Pinpoint the cell where the given text exists, returning its (X, Y) midpoint coordinate. 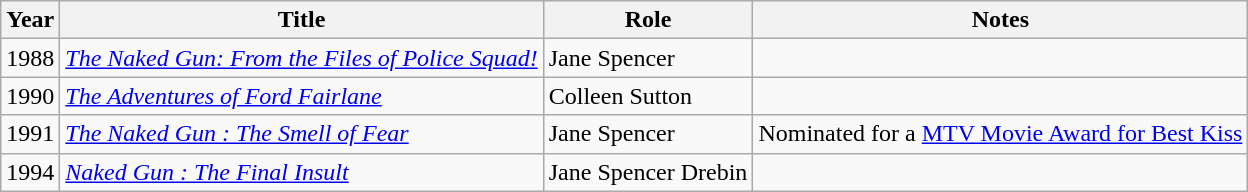
Naked Gun : The Final Insult (302, 172)
Notes (1000, 20)
The Naked Gun: From the Files of Police Squad! (302, 58)
Role (648, 20)
1994 (30, 172)
1991 (30, 134)
Year (30, 20)
1990 (30, 96)
Jane Spencer Drebin (648, 172)
1988 (30, 58)
Nominated for a MTV Movie Award for Best Kiss (1000, 134)
The Adventures of Ford Fairlane (302, 96)
Title (302, 20)
Colleen Sutton (648, 96)
The Naked Gun : The Smell of Fear (302, 134)
